Scan for the cell matching the given text and deliver its [X, Y] coordinate at center. 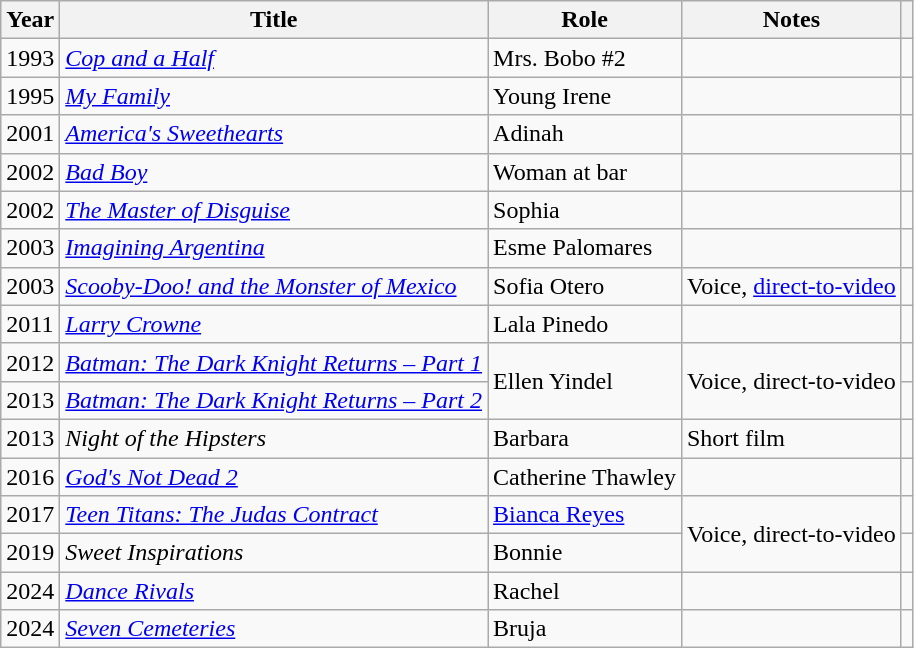
1995 [30, 96]
2011 [30, 324]
Woman at bar [585, 172]
Year [30, 20]
America's Sweethearts [274, 134]
Adinah [585, 134]
Night of the Hipsters [274, 438]
Batman: The Dark Knight Returns – Part 1 [274, 362]
Bonnie [585, 553]
Seven Cemeteries [274, 629]
2016 [30, 477]
2012 [30, 362]
Sophia [585, 210]
Rachel [585, 591]
2001 [30, 134]
Young Irene [585, 96]
Cop and a Half [274, 58]
Teen Titans: The Judas Contract [274, 515]
Dance Rivals [274, 591]
2019 [30, 553]
Sweet Inspirations [274, 553]
1993 [30, 58]
Bad Boy [274, 172]
Mrs. Bobo #2 [585, 58]
Role [585, 20]
Scooby-Doo! and the Monster of Mexico [274, 286]
Barbara [585, 438]
Notes [791, 20]
Imagining Argentina [274, 248]
Bruja [585, 629]
Ellen Yindel [585, 381]
Batman: The Dark Knight Returns – Part 2 [274, 400]
Bianca Reyes [585, 515]
My Family [274, 96]
Esme Palomares [585, 248]
Sofia Otero [585, 286]
The Master of Disguise [274, 210]
God's Not Dead 2 [274, 477]
Short film [791, 438]
Title [274, 20]
2017 [30, 515]
Catherine Thawley [585, 477]
Larry Crowne [274, 324]
Lala Pinedo [585, 324]
